Pinpoint the cell where the given text exists, returning its (x, y) midpoint coordinate. 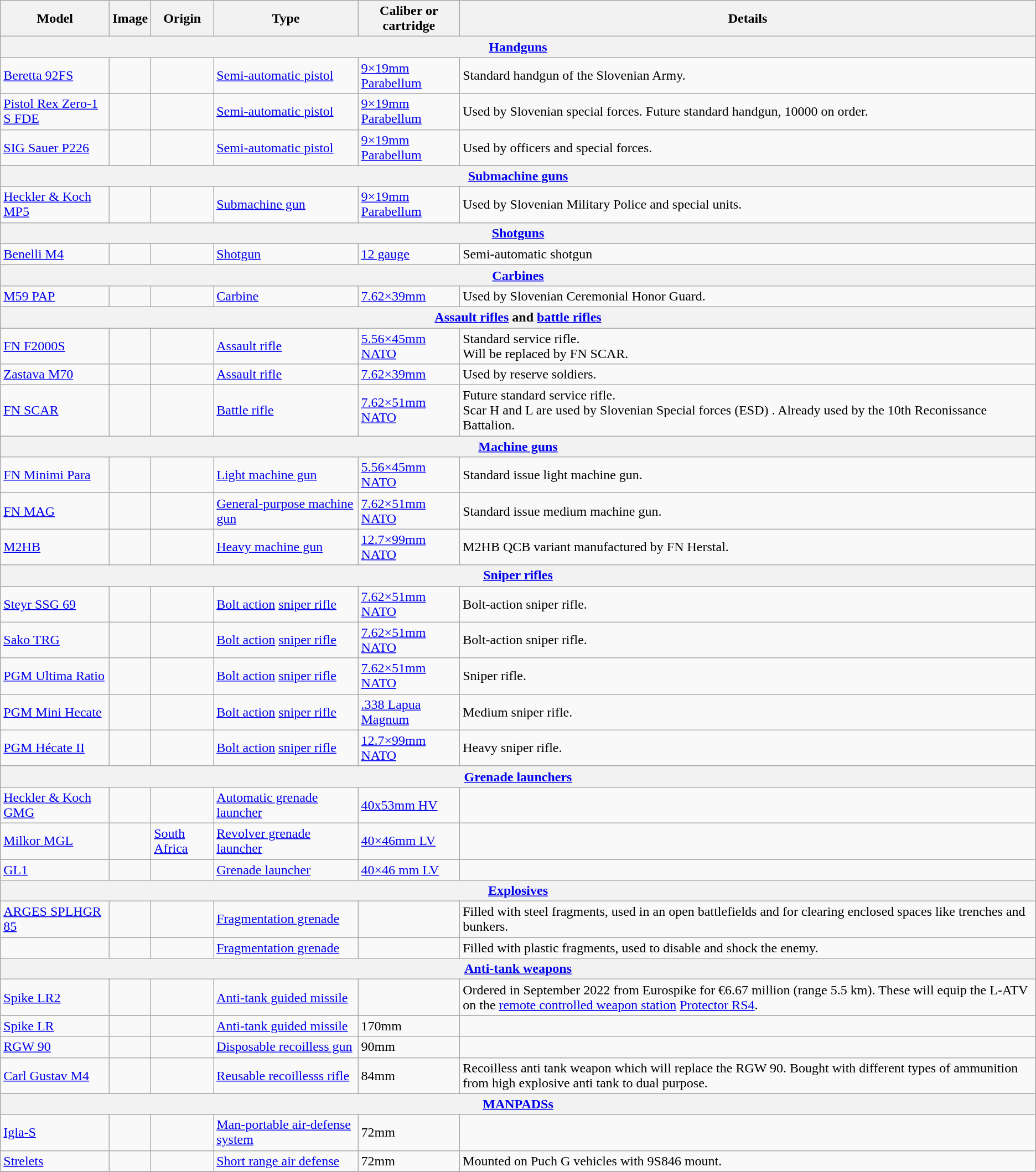
Light machine gun (286, 475)
Sniper rifles (518, 575)
40×46mm LV (409, 841)
Used by Slovenian Ceremonial Honor Guard. (748, 296)
Filled with steel fragments, used in an open battlefields and for clearing enclosed spaces like trenches and bunkers. (748, 920)
40x53mm HV (409, 805)
Assault rifles and battle rifles (518, 317)
Igla-S (55, 1132)
M2HB QCB variant manufactured by FN Herstal. (748, 547)
Mounted on Puch G vehicles with 9S846 mount. (748, 1161)
Heckler & Koch GMG (55, 805)
Man-portable air-defense system (286, 1132)
Machine guns (518, 447)
Standard issue medium machine gun. (748, 511)
Used by Slovenian special forces. Future standard handgun, 10000 on order. (748, 112)
Carl Gustav M4 (55, 1076)
.338 Lapua Magnum (409, 712)
Sniper rifle. (748, 676)
Reusable recoillesss rifle (286, 1076)
Heavy sniper rifle. (748, 748)
Short range air defense (286, 1161)
South Africa (183, 841)
Spike LR (55, 1026)
40×46 mm LV (409, 869)
Strelets (55, 1161)
Carbine (286, 296)
12 gauge (409, 254)
Revolver grenade launcher (286, 841)
Semi-automatic shotgun (748, 254)
170mm (409, 1026)
Standard handgun of the Slovenian Army. (748, 75)
Details (748, 19)
FN Minimi Para (55, 475)
84mm (409, 1076)
Benelli M4 (55, 254)
SIG Sauer P226 (55, 147)
Shotguns (518, 233)
FN MAG (55, 511)
FN F2000S (55, 345)
MANPADSs (518, 1104)
General-purpose machine gun (286, 511)
Caliber or cartridge (409, 19)
Type (286, 19)
Future standard service rifle.Scar H and L are used by Slovenian Special forces (ESD) . Already used by the 10th Reconissance Battalion. (748, 411)
Milkor MGL (55, 841)
FN SCAR (55, 411)
RGW 90 (55, 1047)
Submachine gun (286, 205)
Medium sniper rifle. (748, 712)
Sako TRG (55, 640)
Automatic grenade launcher (286, 805)
Submachine guns (518, 176)
Battle rifle (286, 411)
Used by reserve soldiers. (748, 375)
Steyr SSG 69 (55, 604)
Image (131, 19)
Heckler & Koch MP5 (55, 205)
Grenade launchers (518, 776)
Origin (183, 19)
Used by Slovenian Military Police and special units. (748, 205)
Model (55, 19)
Shotgun (286, 254)
Standard issue light machine gun. (748, 475)
Handguns (518, 47)
Beretta 92FS (55, 75)
Disposable recoilless gun (286, 1047)
M59 PAP (55, 296)
Zastava M70 (55, 375)
Spike LR2 (55, 997)
ARGES SPLHGR 85 (55, 920)
Recoilless anti tank weapon which will replace the RGW 90. Bought with different types of ammunition from high explosive anti tank to dual purpose. (748, 1076)
PGM Hécate II (55, 748)
Heavy machine gun (286, 547)
Filled with plastic fragments, used to disable and shock the enemy. (748, 948)
M2HB (55, 547)
Used by officers and special forces. (748, 147)
Carbines (518, 275)
Pistol Rex Zero-1 S FDE (55, 112)
Anti-tank weapons (518, 969)
GL1 (55, 869)
Explosives (518, 891)
Standard service rifle.Will be replaced by FN SCAR. (748, 345)
PGM Mini Hecate (55, 712)
PGM Ultima Ratio (55, 676)
90mm (409, 1047)
Grenade launcher (286, 869)
